Detect which cell encompasses the target text, then output its (X, Y) center coordinate. 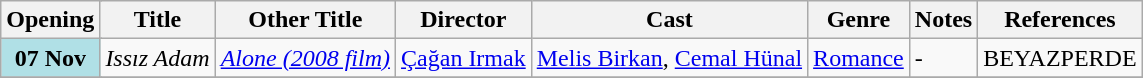
- (943, 58)
Title (158, 20)
07 Nov (50, 58)
Genre (859, 20)
Opening (50, 20)
Director (464, 20)
Other Title (305, 20)
Issız Adam (158, 58)
References (1060, 20)
Romance (859, 58)
Notes (943, 20)
Melis Birkan, Cemal Hünal (669, 58)
BEYAZPERDE (1060, 58)
Alone (2008 film) (305, 58)
Cast (669, 20)
Çağan Irmak (464, 58)
